Return [X, Y] of the center of cell containing provided text 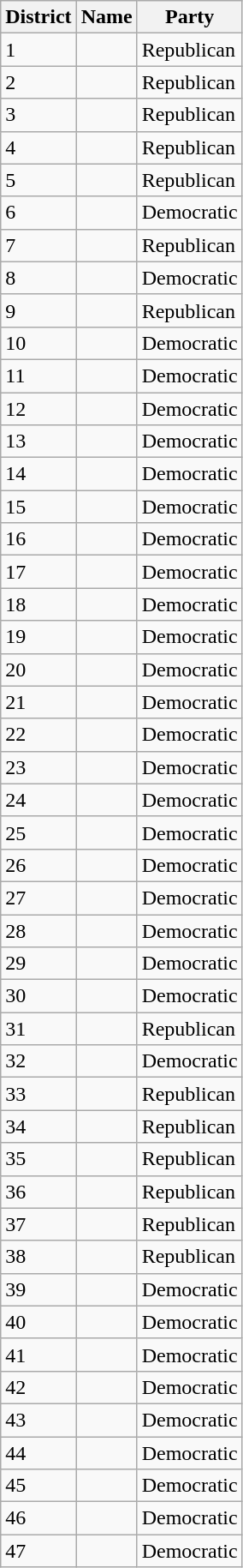
4 [39, 147]
33 [39, 1094]
39 [39, 1289]
44 [39, 1453]
25 [39, 832]
1 [39, 50]
15 [39, 507]
40 [39, 1322]
38 [39, 1257]
17 [39, 572]
Party [190, 17]
7 [39, 245]
8 [39, 278]
28 [39, 930]
3 [39, 115]
47 [39, 1551]
5 [39, 180]
22 [39, 735]
23 [39, 767]
13 [39, 442]
46 [39, 1518]
31 [39, 1029]
19 [39, 637]
34 [39, 1126]
45 [39, 1486]
32 [39, 1061]
43 [39, 1420]
14 [39, 474]
21 [39, 702]
2 [39, 82]
18 [39, 604]
27 [39, 898]
6 [39, 213]
30 [39, 996]
29 [39, 964]
District [39, 17]
41 [39, 1355]
42 [39, 1387]
9 [39, 310]
11 [39, 375]
20 [39, 670]
Name [106, 17]
35 [39, 1159]
24 [39, 800]
36 [39, 1192]
12 [39, 409]
37 [39, 1224]
26 [39, 865]
16 [39, 539]
10 [39, 343]
